Pinpoint the cell where the given text exists, returning its (X, Y) midpoint coordinate. 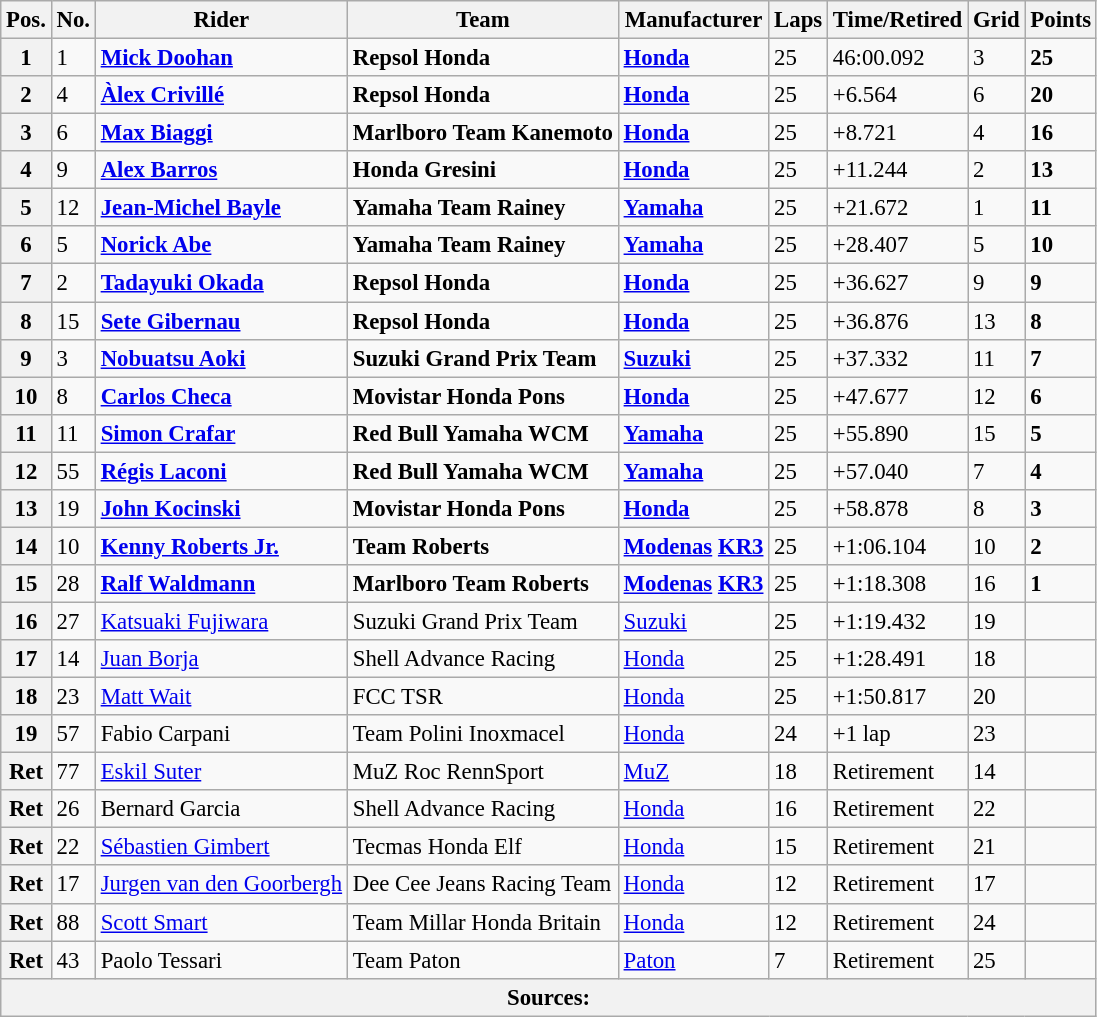
Tadayuki Okada (221, 283)
Team Millar Honda Britain (482, 922)
+58.878 (898, 509)
Fabio Carpani (221, 734)
26 (73, 809)
Laps (798, 20)
Max Biaggi (221, 133)
21 (996, 847)
Time/Retired (898, 20)
Team Polini Inoxmacel (482, 734)
55 (73, 471)
Sources: (549, 997)
Carlos Checa (221, 396)
+1:28.491 (898, 659)
MuZ (693, 772)
Juan Borja (221, 659)
+1:50.817 (898, 697)
Kenny Roberts Jr. (221, 546)
Jurgen van den Goorbergh (221, 885)
Honda Gresini (482, 170)
+37.332 (898, 358)
Eskil Suter (221, 772)
Mick Doohan (221, 58)
+55.890 (898, 433)
+57.040 (898, 471)
+8.721 (898, 133)
Àlex Crivillé (221, 95)
46:00.092 (898, 58)
John Kocinski (221, 509)
+36.627 (898, 283)
Ralf Waldmann (221, 584)
Grid (996, 20)
+1:06.104 (898, 546)
Points (1060, 20)
Simon Crafar (221, 433)
Team (482, 20)
Jean-Michel Bayle (221, 208)
Team Roberts (482, 546)
Matt Wait (221, 697)
Bernard Garcia (221, 809)
88 (73, 922)
Manufacturer (693, 20)
57 (73, 734)
FCC TSR (482, 697)
Sébastien Gimbert (221, 847)
+11.244 (898, 170)
43 (73, 960)
+1 lap (898, 734)
Nobuatsu Aoki (221, 358)
Team Paton (482, 960)
Pos. (26, 20)
Scott Smart (221, 922)
Dee Cee Jeans Racing Team (482, 885)
+47.677 (898, 396)
Paton (693, 960)
Régis Laconi (221, 471)
No. (73, 20)
Marlboro Team Roberts (482, 584)
+1:18.308 (898, 584)
Alex Barros (221, 170)
+21.672 (898, 208)
+28.407 (898, 245)
Sete Gibernau (221, 321)
Katsuaki Fujiwara (221, 621)
Tecmas Honda Elf (482, 847)
27 (73, 621)
Paolo Tessari (221, 960)
Rider (221, 20)
Norick Abe (221, 245)
+6.564 (898, 95)
77 (73, 772)
Marlboro Team Kanemoto (482, 133)
28 (73, 584)
MuZ Roc RennSport (482, 772)
+36.876 (898, 321)
+1:19.432 (898, 621)
